Pinpoint the cell where the given text exists, returning its (x, y) midpoint coordinate. 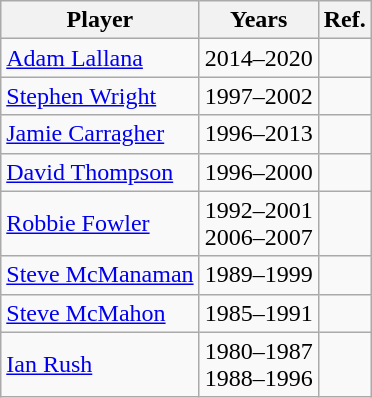
Steve McMahon (100, 313)
David Thompson (100, 172)
2014–2020 (258, 58)
1985–1991 (258, 313)
1980–19871988–1996 (258, 364)
Ian Rush (100, 364)
1992–20012006–2007 (258, 224)
1996–2013 (258, 134)
Years (258, 20)
1996–2000 (258, 172)
Adam Lallana (100, 58)
Player (100, 20)
Ref. (344, 20)
Jamie Carragher (100, 134)
1997–2002 (258, 96)
Steve McManaman (100, 275)
Stephen Wright (100, 96)
1989–1999 (258, 275)
Robbie Fowler (100, 224)
